Provide the [x, y] coordinate of the cell's center where the given text is located.  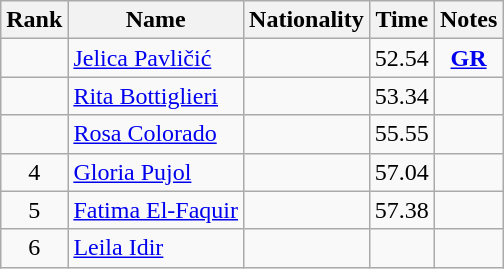
Notes [468, 20]
Jelica Pavličić [156, 58]
57.38 [402, 210]
Nationality [307, 20]
Leila Idir [156, 248]
4 [34, 172]
GR [468, 58]
Rosa Colorado [156, 134]
Name [156, 20]
55.55 [402, 134]
Rita Bottiglieri [156, 96]
Rank [34, 20]
57.04 [402, 172]
6 [34, 248]
5 [34, 210]
Fatima El-Faquir [156, 210]
53.34 [402, 96]
Time [402, 20]
Gloria Pujol [156, 172]
52.54 [402, 58]
